Return (x, y) of the center of cell containing provided text 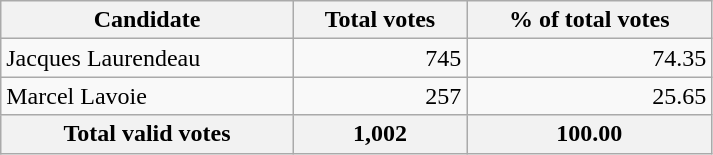
100.00 (590, 134)
257 (380, 96)
Total votes (380, 20)
Marcel Lavoie (147, 96)
% of total votes (590, 20)
74.35 (590, 58)
25.65 (590, 96)
745 (380, 58)
1,002 (380, 134)
Candidate (147, 20)
Total valid votes (147, 134)
Jacques Laurendeau (147, 58)
